Extract the [x, y] coordinate from the center of the cell holding the provided text.  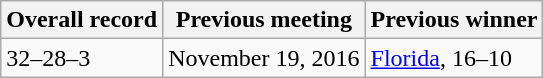
Overall record [82, 20]
32–28–3 [82, 58]
Previous winner [454, 20]
Florida, 16–10 [454, 58]
November 19, 2016 [264, 58]
Previous meeting [264, 20]
